Detect which cell encompasses the target text, then output its [x, y] center coordinate. 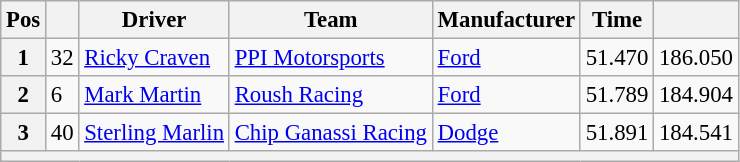
Team [330, 20]
Chip Ganassi Racing [330, 133]
Dodge [506, 133]
51.789 [616, 95]
2 [24, 95]
3 [24, 133]
1 [24, 58]
186.050 [696, 58]
51.470 [616, 58]
Roush Racing [330, 95]
32 [62, 58]
51.891 [616, 133]
40 [62, 133]
Ricky Craven [154, 58]
PPI Motorsports [330, 58]
184.904 [696, 95]
Sterling Marlin [154, 133]
Pos [24, 20]
Mark Martin [154, 95]
184.541 [696, 133]
Driver [154, 20]
Time [616, 20]
6 [62, 95]
Manufacturer [506, 20]
